Scan for the cell matching the given text and deliver its (x, y) coordinate at center. 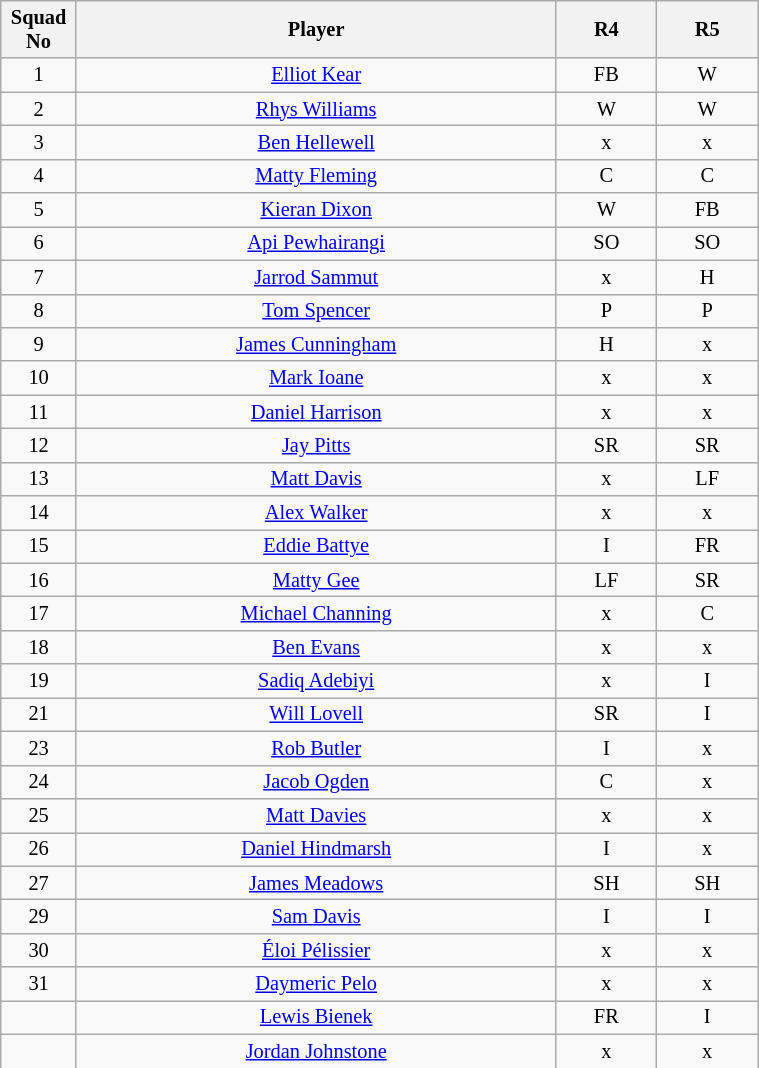
19 (39, 681)
Jarrod Sammut (316, 277)
Ben Hellewell (316, 142)
15 (39, 546)
Api Pewhairangi (316, 243)
5 (39, 210)
Daniel Harrison (316, 412)
James Meadows (316, 883)
12 (39, 445)
10 (39, 378)
Mark Ioane (316, 378)
R4 (606, 29)
Daymeric Pelo (316, 984)
Rob Butler (316, 748)
21 (39, 714)
Elliot Kear (316, 75)
Jay Pitts (316, 445)
8 (39, 311)
Rhys Williams (316, 109)
Matty Fleming (316, 176)
Tom Spencer (316, 311)
Ben Evans (316, 647)
Michael Channing (316, 613)
30 (39, 950)
James Cunningham (316, 344)
13 (39, 479)
Lewis Bienek (316, 1017)
2 (39, 109)
24 (39, 782)
26 (39, 849)
Squad No (39, 29)
R5 (708, 29)
11 (39, 412)
3 (39, 142)
Player (316, 29)
Sam Davis (316, 916)
7 (39, 277)
6 (39, 243)
25 (39, 815)
4 (39, 176)
17 (39, 613)
16 (39, 580)
Sadiq Adebiyi (316, 681)
Matt Davis (316, 479)
18 (39, 647)
Matt Davies (316, 815)
1 (39, 75)
23 (39, 748)
9 (39, 344)
Daniel Hindmarsh (316, 849)
29 (39, 916)
Will Lovell (316, 714)
Eddie Battye (316, 546)
14 (39, 513)
Alex Walker (316, 513)
27 (39, 883)
Kieran Dixon (316, 210)
Matty Gee (316, 580)
Éloi Pélissier (316, 950)
Jordan Johnstone (316, 1051)
Jacob Ogden (316, 782)
31 (39, 984)
